Locate the cell with the specified text and output its [X, Y] center coordinate. 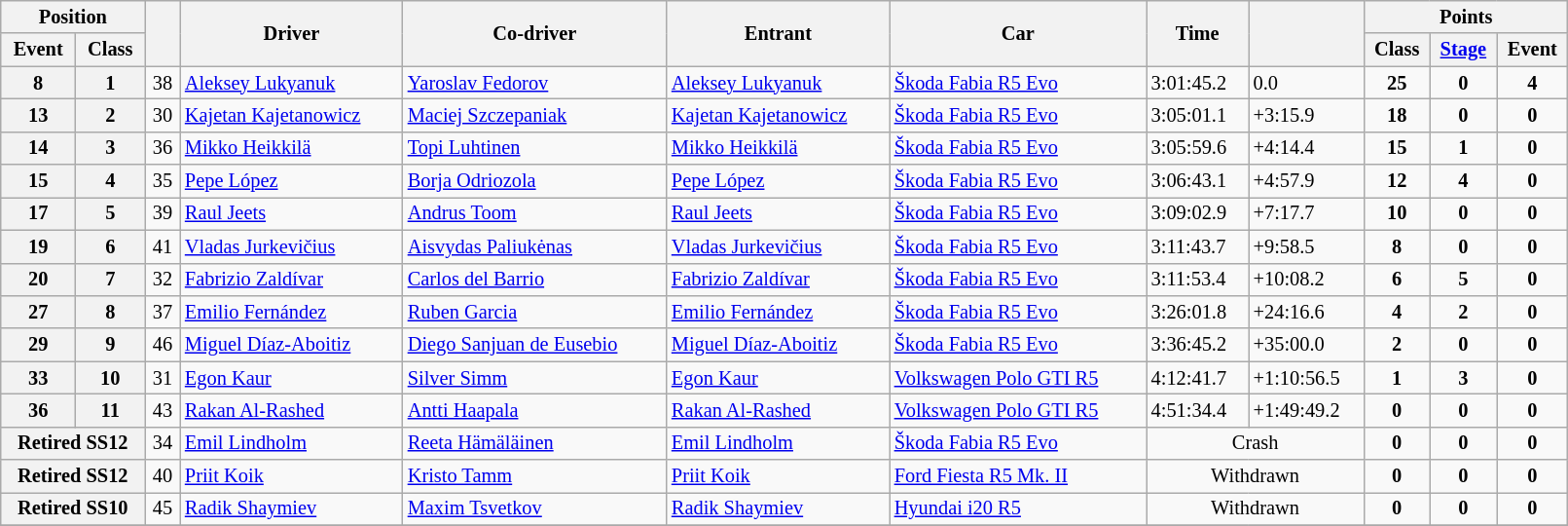
3:11:43.7 [1197, 246]
+1:10:56.5 [1306, 378]
Time [1197, 33]
Maciej Szczepaniak [535, 115]
4:51:34.4 [1197, 410]
+3:15.9 [1306, 115]
4:12:41.7 [1197, 378]
11 [111, 410]
+1:49:49.2 [1306, 410]
+7:17.7 [1306, 213]
0.0 [1306, 83]
+24:16.6 [1306, 312]
32 [163, 280]
30 [163, 115]
Points [1466, 17]
Ruben Garcia [535, 312]
34 [163, 443]
29 [39, 345]
46 [163, 345]
9 [111, 345]
18 [1397, 115]
Hyundai i20 R5 [1018, 508]
3:05:59.6 [1197, 148]
Borja Odriozola [535, 181]
Andrus Toom [535, 213]
31 [163, 378]
+4:57.9 [1306, 181]
25 [1397, 83]
14 [39, 148]
3:26:01.8 [1197, 312]
40 [163, 476]
Topi Luhtinen [535, 148]
3:09:02.9 [1197, 213]
3:01:45.2 [1197, 83]
Retired SS10 [73, 508]
41 [163, 246]
13 [39, 115]
38 [163, 83]
Ford Fiesta R5 Mk. II [1018, 476]
3:05:01.1 [1197, 115]
37 [163, 312]
3:06:43.1 [1197, 181]
Aisvydas Paliukėnas [535, 246]
19 [39, 246]
12 [1397, 181]
20 [39, 280]
35 [163, 181]
Stage [1464, 50]
Car [1018, 33]
3:36:45.2 [1197, 345]
45 [163, 508]
Entrant [779, 33]
Kristo Tamm [535, 476]
Co-driver [535, 33]
+10:08.2 [1306, 280]
39 [163, 213]
+4:14.4 [1306, 148]
Antti Haapala [535, 410]
Maxim Tsvetkov [535, 508]
17 [39, 213]
27 [39, 312]
Position [73, 17]
+35:00.0 [1306, 345]
Driver [292, 33]
Silver Simm [535, 378]
Diego Sanjuan de Eusebio [535, 345]
Yaroslav Fedorov [535, 83]
3:11:53.4 [1197, 280]
Reeta Hämäläinen [535, 443]
7 [111, 280]
+9:58.5 [1306, 246]
33 [39, 378]
Crash [1256, 443]
Carlos del Barrio [535, 280]
43 [163, 410]
